Capture the cell that displays the provided text and extract its [x, y] central coordinate. 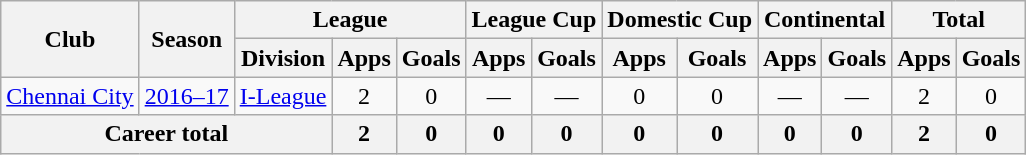
Chennai City [70, 96]
League [350, 20]
Total [959, 20]
League Cup [534, 20]
Domestic Cup [680, 20]
2016–17 [186, 96]
Career total [166, 134]
Club [70, 39]
Season [186, 39]
Division [283, 58]
Continental [825, 20]
I-League [283, 96]
